Search for the cell housing the specified text and yield its (X, Y) center coordinate. 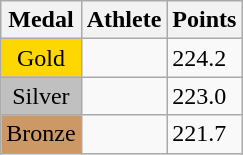
Gold (41, 58)
223.0 (204, 96)
Points (204, 20)
Medal (41, 20)
221.7 (204, 134)
Athlete (124, 20)
224.2 (204, 58)
Silver (41, 96)
Bronze (41, 134)
